Capture the cell that displays the provided text and extract its (X, Y) central coordinate. 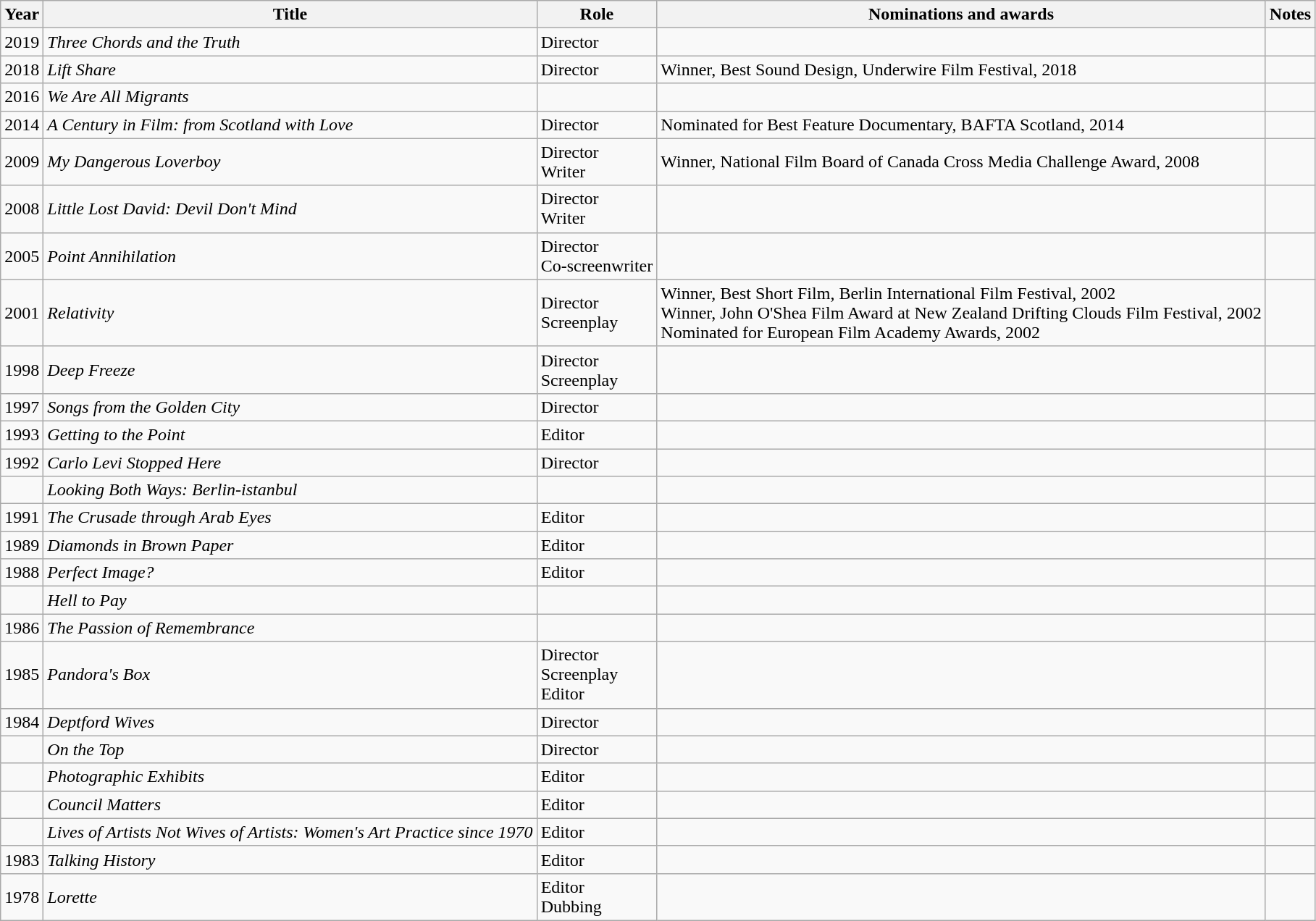
2014 (22, 125)
1993 (22, 434)
1983 (22, 859)
Winner, Best Sound Design, Underwire Film Festival, 2018 (961, 70)
The Crusade through Arab Eyes (290, 518)
Hell to Pay (290, 600)
Carlo Levi Stopped Here (290, 463)
1997 (22, 407)
Point Annihilation (290, 256)
Role (597, 14)
Little Lost David: Devil Don't Mind (290, 209)
1989 (22, 545)
On the Top (290, 749)
A Century in Film: from Scotland with Love (290, 125)
DirectorCo-screenwriter (597, 256)
Deep Freeze (290, 369)
Pandora's Box (290, 675)
Title (290, 14)
1984 (22, 722)
Lives of Artists Not Wives of Artists: Women's Art Practice since 1970 (290, 832)
1988 (22, 573)
Relativity (290, 313)
Nominations and awards (961, 14)
Council Matters (290, 804)
Talking History (290, 859)
1991 (22, 518)
2016 (22, 97)
Songs from the Golden City (290, 407)
1985 (22, 675)
DirectorScreenplayEditor (597, 675)
Photographic Exhibits (290, 777)
Nominated for Best Feature Documentary, BAFTA Scotland, 2014 (961, 125)
1978 (22, 896)
Year (22, 14)
Diamonds in Brown Paper (290, 545)
Lift Share (290, 70)
Three Chords and the Truth (290, 42)
1986 (22, 628)
2001 (22, 313)
We Are All Migrants (290, 97)
2008 (22, 209)
2009 (22, 162)
2018 (22, 70)
2019 (22, 42)
My Dangerous Loverboy (290, 162)
Winner, National Film Board of Canada Cross Media Challenge Award, 2008 (961, 162)
EditorDubbing (597, 896)
1998 (22, 369)
2005 (22, 256)
Notes (1290, 14)
Perfect Image? (290, 573)
Looking Both Ways: Berlin-istanbul (290, 490)
1992 (22, 463)
Lorette (290, 896)
The Passion of Remembrance (290, 628)
Deptford Wives (290, 722)
Getting to the Point (290, 434)
